Extract the (X, Y) coordinate from the center of the cell holding the provided text.  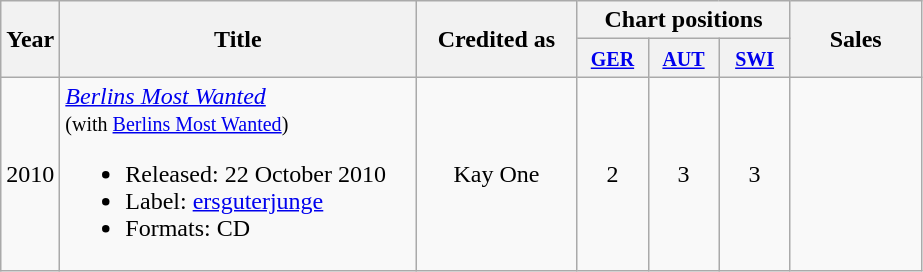
2010 (30, 174)
AUT (684, 58)
Kay One (496, 174)
Chart positions (684, 20)
Title (238, 39)
2 (612, 174)
Credited as (496, 39)
GER (612, 58)
SWI (754, 58)
Year (30, 39)
Berlins Most Wanted(with Berlins Most Wanted)Released: 22 October 2010Label: ersguterjungeFormats: CD (238, 174)
Sales (856, 39)
